From the cell containing the given text, extract its center point as [x, y] coordinate. 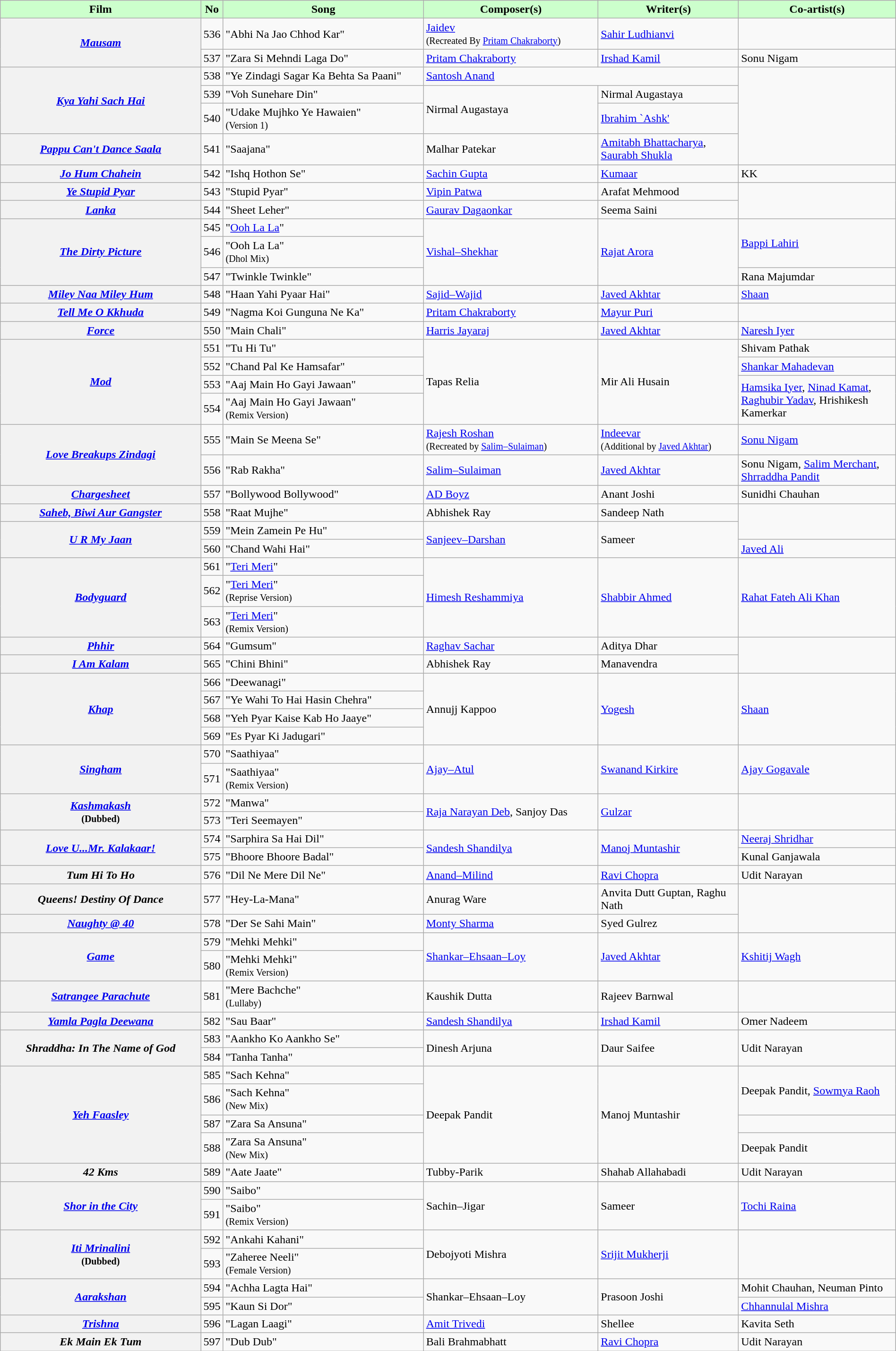
The Dirty Picture [101, 251]
Vishal–Shekhar [511, 251]
553 [212, 384]
"Es Pyar Ki Jadugari" [323, 736]
Anand–Milind [511, 875]
Neeraj Shridhar [818, 839]
"Aaj Main Ho Gayi Jawaan" [323, 384]
"Ishq Hothon Se" [323, 173]
Mohit Chauhan, Neuman Pinto [818, 1288]
Pappu Can't Dance Saala [101, 149]
Kunal Ganjawala [818, 857]
Santosh Anand [581, 76]
"Saajana" [323, 149]
"Dub Dub" [323, 1342]
"Twinkle Twinkle" [323, 277]
"Ooh La La" [323, 227]
"Aate Jaate" [323, 1172]
561 [212, 566]
Trishna [101, 1324]
"Ankahi Kahani" [323, 1239]
592 [212, 1239]
549 [212, 312]
Hamsika Iyer, Ninad Kamat, Raghubir Yadav, Hrishikesh Kamerkar [818, 400]
584 [212, 1057]
Composer(s) [511, 9]
"Kaun Si Dor" [323, 1306]
542 [212, 173]
"Aankho Ko Aankho Se" [323, 1039]
574 [212, 839]
558 [212, 512]
Shraddha: In The Name of God [101, 1048]
"Chand Pal Ke Hamsafar" [323, 366]
593 [212, 1263]
"Saathiyaa" [323, 754]
Ajay Gogavale [818, 770]
"Mein Zamein Pe Hu" [323, 530]
Syed Gulrez [668, 923]
Mod [101, 382]
"Teri Meri" [323, 566]
"Sau Baar" [323, 1021]
594 [212, 1288]
577 [212, 899]
AD Boyz [511, 494]
"Abhi Na Jao Chhod Kar" [323, 34]
Amitabh Bhattacharya, Saurabh Shukla [668, 149]
42 Kms [101, 1172]
Raghav Sachar [511, 646]
"Mehki Mehki"(Remix Version) [323, 966]
Yogesh [668, 709]
583 [212, 1039]
"Sach Kehna" [323, 1075]
Khap [101, 709]
Sandeep Nath [668, 512]
582 [212, 1021]
Chargesheet [101, 494]
575 [212, 857]
Arafat Mehmood [668, 191]
Anvita Dutt Guptan, Raghu Nath [668, 899]
551 [212, 348]
572 [212, 803]
Aditya Dhar [668, 646]
Shahab Allahabadi [668, 1172]
567 [212, 700]
571 [212, 778]
Dinesh Arjuna [511, 1048]
"Udake Mujhko Ye Hawaien" (Version 1) [323, 118]
"Zaheree Neeli"(Female Version) [323, 1263]
"Zara Sa Ansuna" [323, 1124]
"Hey-La-Mana" [323, 899]
"Lagan Laagi" [323, 1324]
Sachin–Jigar [511, 1205]
Force [101, 330]
Song [323, 9]
595 [212, 1306]
"Ye Zindagi Sagar Ka Behta Sa Paani" [323, 76]
564 [212, 646]
Tell Me O Kkhuda [101, 312]
Rajat Arora [668, 251]
Indeevar(Additional by Javed Akhtar) [668, 440]
"Yeh Pyar Kaise Kab Ho Jaaye" [323, 718]
Bali Brahmabhatt [511, 1342]
555 [212, 440]
Kavita Seth [818, 1324]
Iti Mrinalini(Dubbed) [101, 1255]
Aarakshan [101, 1297]
Malhar Patekar [511, 149]
Rana Majumdar [818, 277]
Kshitij Wagh [818, 957]
Annujj Kappoo [511, 709]
548 [212, 294]
Miley Naa Miley Hum [101, 294]
536 [212, 34]
Gaurav Dagaonkar [511, 209]
Film [101, 9]
576 [212, 875]
"Mere Bachche"(Lullaby) [323, 996]
539 [212, 94]
587 [212, 1124]
Monty Sharma [511, 923]
570 [212, 754]
"Teri Seemayen" [323, 821]
546 [212, 251]
"Aaj Main Ho Gayi Jawaan" (Remix Version) [323, 408]
543 [212, 191]
"Saibo"(Remix Version) [323, 1215]
Mausam [101, 43]
Writer(s) [668, 9]
547 [212, 277]
Kumaar [668, 173]
Sajid–Wajid [511, 294]
"Raat Mujhe" [323, 512]
562 [212, 591]
"Saibo" [323, 1190]
579 [212, 941]
Shankar Mahadevan [818, 366]
Tum Hi To Ho [101, 875]
Seema Saini [668, 209]
560 [212, 548]
Daur Saifee [668, 1048]
557 [212, 494]
"Deewanagi" [323, 682]
Rahat Fateh Ali Khan [818, 597]
"Sach Kehna"(New Mix) [323, 1100]
"Nagma Koi Gunguna Ne Ka" [323, 312]
"Zara Sa Ansuna"(New Mix) [323, 1148]
573 [212, 821]
Swanand Kirkire [668, 770]
545 [212, 227]
Manavendra [668, 664]
589 [212, 1172]
Debojyoti Mishra [511, 1255]
"Gumsum" [323, 646]
"Zara Si Mehndi Laga Do" [323, 58]
Ye Stupid Pyar [101, 191]
"Voh Sunehare Din" [323, 94]
565 [212, 664]
"Haan Yahi Pyaar Hai" [323, 294]
Shabbir Ahmed [668, 597]
Phhir [101, 646]
U R My Jaan [101, 539]
"Sarphira Sa Hai Dil" [323, 839]
Shivam Pathak [818, 348]
Kya Yahi Sach Hai [101, 100]
Love U...Mr. Kalakaar! [101, 848]
Omer Nadeem [818, 1021]
"Teri Meri" (Reprise Version) [323, 591]
Gulzar [668, 812]
Raja Narayan Deb, Sanjoy Das [511, 812]
Ibrahim `Ashk' [668, 118]
"Rab Rakha" [323, 470]
Sanjeev–Darshan [511, 539]
Saheb, Biwi Aur Gangster [101, 512]
550 [212, 330]
Bodyguard [101, 597]
"Bhoore Bhoore Badal" [323, 857]
Chhannulal Mishra [818, 1306]
Love Breakups Zindagi [101, 455]
"Mehki Mehki" [323, 941]
Yamla Pagla Deewana [101, 1021]
Jo Hum Chahein [101, 173]
537 [212, 58]
588 [212, 1148]
Kaushik Dutta [511, 996]
Srijit Mukherji [668, 1255]
541 [212, 149]
Ajay–Atul [511, 770]
554 [212, 408]
Lanka [101, 209]
No [212, 9]
Himesh Reshammiya [511, 597]
Salim–Sulaiman [511, 470]
580 [212, 966]
568 [212, 718]
"Ooh La La" (Dhol Mix) [323, 251]
"Achha Lagta Hai" [323, 1288]
"Ye Wahi To Hai Hasin Chehra" [323, 700]
Rajesh Roshan(Recreated by Salim–Sulaiman) [511, 440]
"Bollywood Bollywood" [323, 494]
578 [212, 923]
Amit Trivedi [511, 1324]
Yeh Faasley [101, 1115]
Bappi Lahiri [818, 243]
Mayur Puri [668, 312]
590 [212, 1190]
544 [212, 209]
Tochi Raina [818, 1205]
"Tu Hi Tu" [323, 348]
566 [212, 682]
Deepak Pandit, Sowmya Raoh [818, 1090]
Rajeev Barnwal [668, 996]
Shellee [668, 1324]
"Sheet Leher" [323, 209]
Sunidhi Chauhan [818, 494]
"Chand Wahi Hai" [323, 548]
"Dil Ne Mere Dil Ne" [323, 875]
"Tanha Tanha" [323, 1057]
Naresh Iyer [818, 330]
Javed Ali [818, 548]
Naughty @ 40 [101, 923]
Vipin Patwa [511, 191]
I Am Kalam [101, 664]
Singham [101, 770]
"Der Se Sahi Main" [323, 923]
KK [818, 173]
552 [212, 366]
556 [212, 470]
Shor in the City [101, 1205]
Kashmakash(Dubbed) [101, 812]
569 [212, 736]
540 [212, 118]
"Main Se Meena Se" [323, 440]
586 [212, 1100]
Game [101, 957]
581 [212, 996]
Co-artist(s) [818, 9]
559 [212, 530]
Tubby-Parik [511, 1172]
597 [212, 1342]
Sahir Ludhianvi [668, 34]
596 [212, 1324]
"Chini Bhini" [323, 664]
538 [212, 76]
585 [212, 1075]
Satrangee Parachute [101, 996]
"Stupid Pyar" [323, 191]
"Teri Meri"(Remix Version) [323, 621]
"Main Chali" [323, 330]
Prasoon Joshi [668, 1297]
563 [212, 621]
Jaidev(Recreated By Pritam Chakraborty) [511, 34]
"Manwa" [323, 803]
Sonu Nigam, Salim Merchant, Shrraddha Pandit [818, 470]
Tapas Relia [511, 382]
Sachin Gupta [511, 173]
"Saathiyaa" (Remix Version) [323, 778]
Ek Main Ek Tum [101, 1342]
Anant Joshi [668, 494]
Anurag Ware [511, 899]
Mir Ali Husain [668, 382]
Queens! Destiny Of Dance [101, 899]
Harris Jayaraj [511, 330]
591 [212, 1215]
